Return (x, y) of the center of cell containing provided text 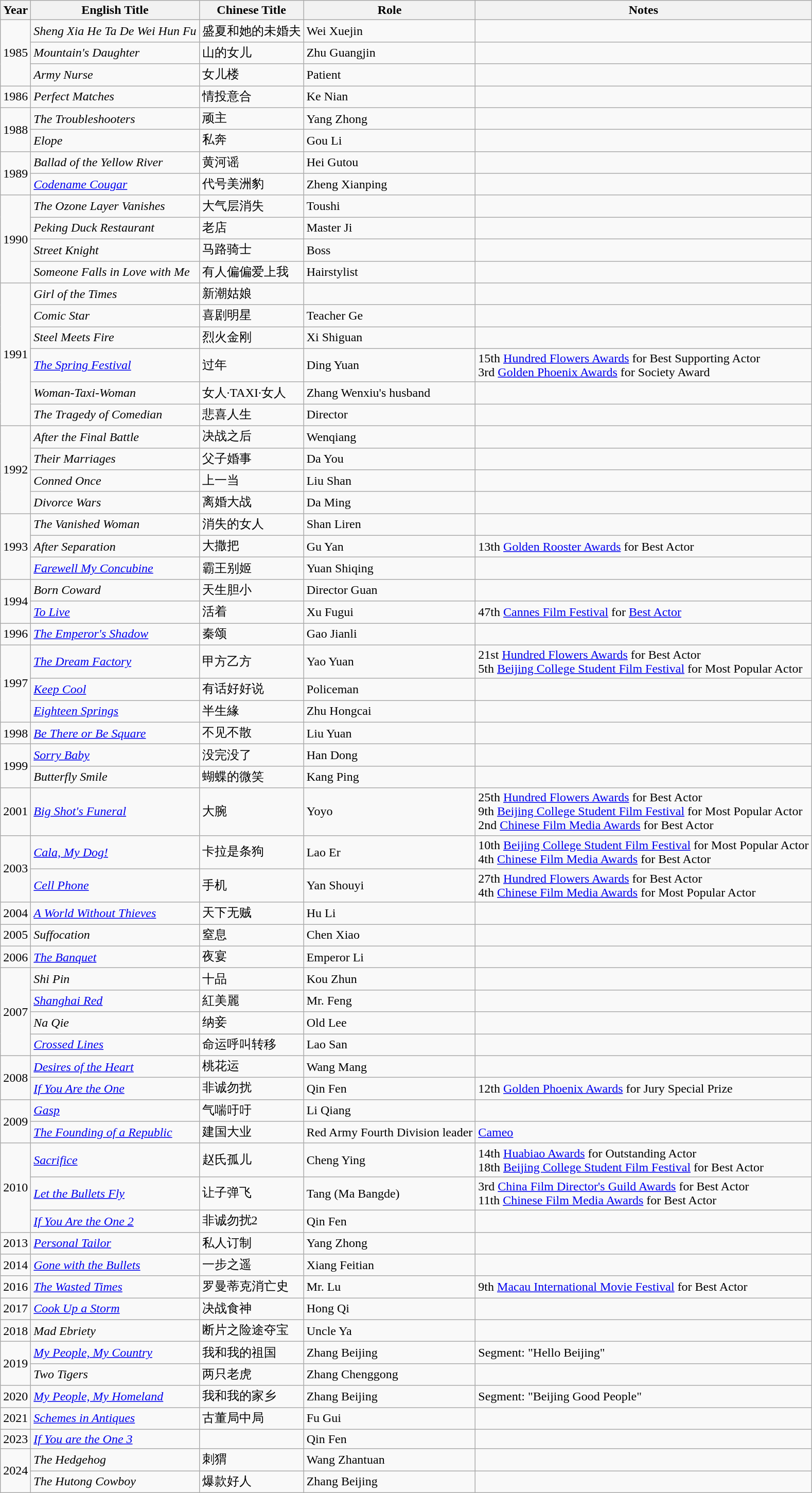
霸王别姬 (251, 568)
古董局中局 (251, 1418)
Crossed Lines (115, 1045)
Sacrifice (115, 1160)
消失的女人 (251, 525)
马路骑士 (251, 250)
1991 (15, 355)
Yuan Shiqing (390, 568)
秦颂 (251, 634)
Mr. Feng (390, 1000)
Hei Gutou (390, 163)
过年 (251, 365)
Woman-Taxi-Woman (115, 393)
Toushi (390, 206)
To Live (115, 612)
Patient (390, 75)
Emperor Li (390, 957)
21st Hundred Flowers Awards for Best Actor5th Beijing College Student Film Festival for Most Popular Actor (643, 662)
Xi Shiguan (390, 338)
13th Golden Rooster Awards for Best Actor (643, 547)
Na Qie (115, 1023)
2018 (15, 1331)
Perfect Matches (115, 97)
Gone with the Bullets (115, 1265)
Steel Meets Fire (115, 338)
Da Ming (390, 502)
My People, My Country (115, 1353)
47th Cannes Film Festival for Best Actor (643, 612)
卡拉是条狗 (251, 852)
Wang Zhantuan (390, 1460)
1985 (15, 53)
Girl of the Times (115, 294)
Sorry Baby (115, 756)
Hairstylist (390, 272)
Li Qiang (390, 1111)
我和我的家乡 (251, 1397)
Let the Bullets Fly (115, 1193)
建国大业 (251, 1132)
1997 (15, 683)
Cook Up a Storm (115, 1309)
Personal Tailor (115, 1243)
Gasp (115, 1111)
两只老虎 (251, 1374)
The Spring Festival (115, 365)
蝴蝶的微笑 (251, 777)
Divorce Wars (115, 502)
父子婚事 (251, 459)
大腕 (251, 812)
2014 (15, 1265)
1986 (15, 97)
Zhu Guangjin (390, 52)
山的女儿 (251, 52)
半生緣 (251, 711)
Liu Yuan (390, 733)
Fu Gui (390, 1418)
Ke Nian (390, 97)
一步之遥 (251, 1265)
Wei Xuejin (390, 31)
女儿楼 (251, 75)
9th Macau International Movie Festival for Best Actor (643, 1287)
Chen Xiao (390, 936)
Year (15, 10)
The Founding of a Republic (115, 1132)
Gao Jianli (390, 634)
Cell Phone (115, 885)
Chinese Title (251, 10)
顽主 (251, 118)
2009 (15, 1121)
2019 (15, 1364)
Hu Li (390, 913)
Director Guan (390, 590)
Cala, My Dog! (115, 852)
Ding Yuan (390, 365)
2006 (15, 957)
The Troubleshooters (115, 118)
罗曼蒂克消亡史 (251, 1287)
Someone Falls in Love with Me (115, 272)
Desires of the Heart (115, 1066)
断片之险途夺宝 (251, 1331)
天生胆小 (251, 590)
Xiang Feitian (390, 1265)
活着 (251, 612)
甲方乙方 (251, 662)
Gu Yan (390, 547)
大气层消失 (251, 206)
1990 (15, 239)
2008 (15, 1078)
Kang Ping (390, 777)
3rd China Film Director's Guild Awards for Best Actor 11th Chinese Film Media Awards for Best Actor (643, 1193)
非诚勿扰2 (251, 1221)
Keep Cool (115, 690)
桃花运 (251, 1066)
Farewell My Concubine (115, 568)
Suffocation (115, 936)
Cheng Ying (390, 1160)
Teacher Ge (390, 316)
Butterfly Smile (115, 777)
12th Golden Phoenix Awards for Jury Special Prize (643, 1089)
Eighteen Springs (115, 711)
不见不散 (251, 733)
非诚勿扰 (251, 1089)
The Banquet (115, 957)
紅美麗 (251, 1000)
Red Army Fourth Division leader (390, 1132)
Zhang Wenxiu's husband (390, 393)
1996 (15, 634)
没完没了 (251, 756)
The Dream Factory (115, 662)
Liu Shan (390, 481)
10th Beijing College Student Film Festival for Most Popular Actor4th Chinese Film Media Awards for Best Actor (643, 852)
2024 (15, 1471)
1998 (15, 733)
14th Huabiao Awards for Outstanding Actor18th Beijing College Student Film Festival for Best Actor (643, 1160)
Comic Star (115, 316)
1992 (15, 469)
Two Tigers (115, 1374)
If You Are the One 2 (115, 1221)
Be There or Be Square (115, 733)
有人偏偏爱上我 (251, 272)
Old Lee (390, 1023)
Lao San (390, 1045)
新潮姑娘 (251, 294)
夜宴 (251, 957)
悲喜人生 (251, 415)
A World Without Thieves (115, 913)
Master Ji (390, 229)
Big Shot's Funeral (115, 812)
喜剧明星 (251, 316)
Mountain's Daughter (115, 52)
Han Dong (390, 756)
Uncle Ya (390, 1331)
2007 (15, 1012)
2017 (15, 1309)
2010 (15, 1188)
2005 (15, 936)
The Emperor's Shadow (115, 634)
Yao Yuan (390, 662)
Mr. Lu (390, 1287)
女人·TAXI·女人 (251, 393)
Sheng Xia He Ta De Wei Hun Fu (115, 31)
If You Are the One (115, 1089)
天下无贼 (251, 913)
1989 (15, 173)
命运呼叫转移 (251, 1045)
Shi Pin (115, 979)
Gou Li (390, 141)
Their Marriages (115, 459)
Street Knight (115, 250)
决战之后 (251, 436)
老店 (251, 229)
Role (390, 10)
Codename Cougar (115, 184)
私人订制 (251, 1243)
Army Nurse (115, 75)
English Title (115, 10)
气喘吁吁 (251, 1111)
Born Coward (115, 590)
2001 (15, 812)
1999 (15, 766)
Mad Ebriety (115, 1331)
Xu Fugui (390, 612)
After the Final Battle (115, 436)
If You are the One 3 (115, 1439)
代号美洲豹 (251, 184)
The Vanished Woman (115, 525)
Shan Liren (390, 525)
2013 (15, 1243)
Tang (Ma Bangde) (390, 1193)
Wang Mang (390, 1066)
窒息 (251, 936)
纳妾 (251, 1023)
The Tragedy of Comedian (115, 415)
手机 (251, 885)
The Hutong Cowboy (115, 1482)
Zheng Xianping (390, 184)
Director (390, 415)
Lao Er (390, 852)
15th Hundred Flowers Awards for Best Supporting Actor 3rd Golden Phoenix Awards for Society Award (643, 365)
大撒把 (251, 547)
Zhu Hongcai (390, 711)
Yoyo (390, 812)
1994 (15, 601)
Ballad of the Yellow River (115, 163)
盛夏和她的未婚夫 (251, 31)
The Ozone Layer Vanishes (115, 206)
Policeman (390, 690)
My People, My Homeland (115, 1397)
Segment: "Beijing Good People" (643, 1397)
Yan Shouyi (390, 885)
黄河谣 (251, 163)
爆款好人 (251, 1482)
Peking Duck Restaurant (115, 229)
赵氏孤儿 (251, 1160)
Hong Qi (390, 1309)
1988 (15, 130)
2016 (15, 1287)
情投意合 (251, 97)
2021 (15, 1418)
Schemes in Antiques (115, 1418)
离婚大战 (251, 502)
十品 (251, 979)
2003 (15, 869)
2020 (15, 1397)
Zhang Chenggong (390, 1374)
Boss (390, 250)
私奔 (251, 141)
Segment: "Hello Beijing" (643, 1353)
Notes (643, 10)
Wenqiang (390, 436)
Conned Once (115, 481)
Da You (390, 459)
Cameo (643, 1132)
Kou Zhun (390, 979)
让子弹飞 (251, 1193)
决战食神 (251, 1309)
我和我的祖国 (251, 1353)
有话好好说 (251, 690)
2023 (15, 1439)
27th Hundred Flowers Awards for Best Actor 4th Chinese Film Media Awards for Most Popular Actor (643, 885)
上一当 (251, 481)
Elope (115, 141)
The Wasted Times (115, 1287)
烈火金刚 (251, 338)
The Hedgehog (115, 1460)
刺猬 (251, 1460)
Shanghai Red (115, 1000)
After Separation (115, 547)
2004 (15, 913)
1993 (15, 547)
